Return the [X, Y] coordinate for the center point of the cell that contains the specified text.  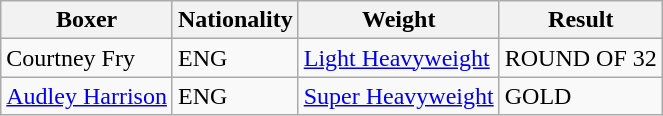
Light Heavyweight [398, 58]
GOLD [580, 96]
Nationality [235, 20]
Weight [398, 20]
Courtney Fry [87, 58]
Super Heavyweight [398, 96]
ROUND OF 32 [580, 58]
Boxer [87, 20]
Result [580, 20]
Audley Harrison [87, 96]
